Capture the cell that displays the provided text and extract its (X, Y) central coordinate. 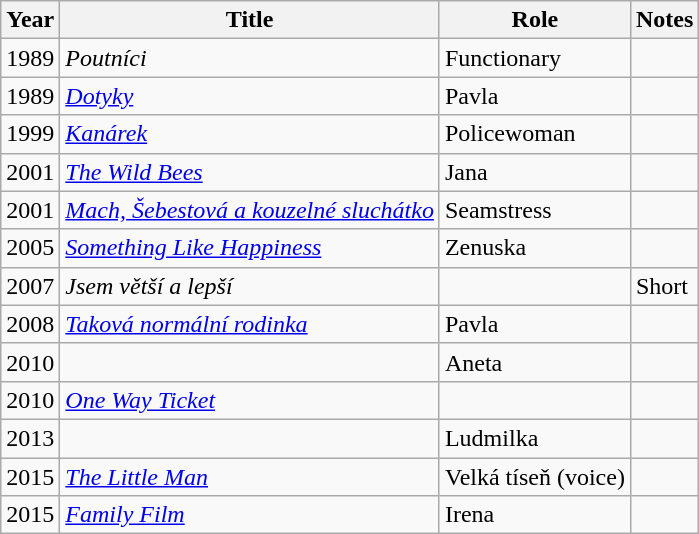
2007 (30, 286)
2013 (30, 438)
1999 (30, 134)
The Little Man (250, 477)
2008 (30, 324)
Aneta (534, 362)
Poutníci (250, 58)
Jsem větší a lepší (250, 286)
Title (250, 20)
Jana (534, 172)
Policewoman (534, 134)
Year (30, 20)
Irena (534, 515)
Functionary (534, 58)
Something Like Happiness (250, 248)
Notes (664, 20)
Kanárek (250, 134)
Seamstress (534, 210)
Short (664, 286)
Taková normální rodinka (250, 324)
2005 (30, 248)
Velká tíseň (voice) (534, 477)
Role (534, 20)
Mach, Šebestová a kouzelné sluchátko (250, 210)
The Wild Bees (250, 172)
Family Film (250, 515)
Dotyky (250, 96)
One Way Ticket (250, 400)
Zenuska (534, 248)
Ludmilka (534, 438)
